Determine the [x, y] coordinate at the center of the cell enclosing the given text.  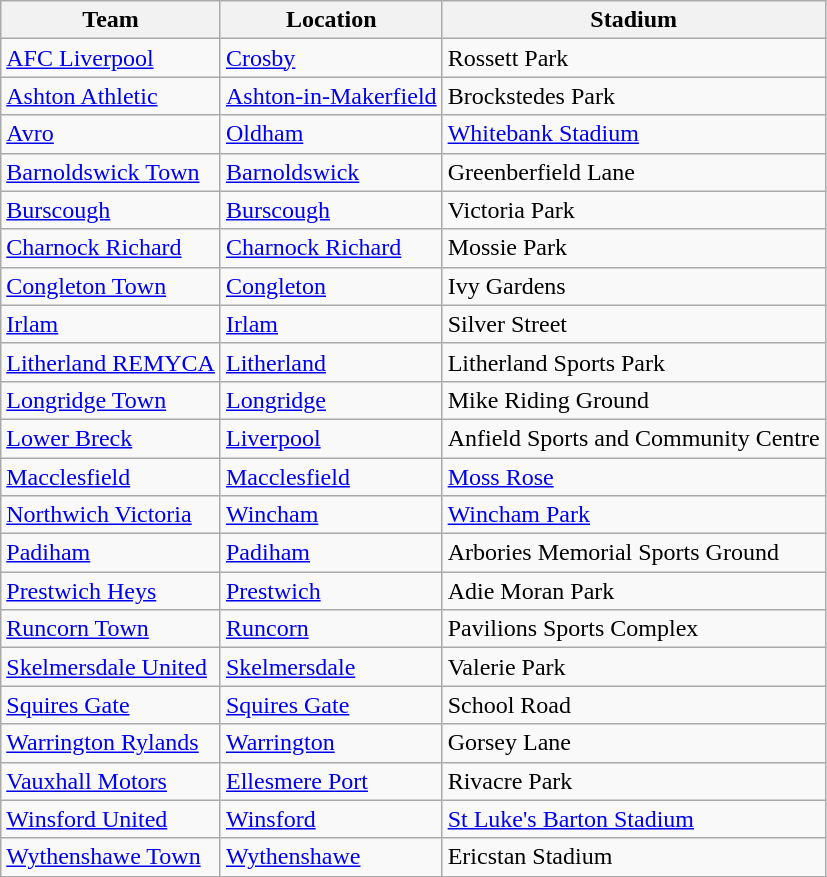
Ivy Gardens [634, 286]
Winsford United [111, 819]
Prestwich [331, 591]
Ashton Athletic [111, 96]
Oldham [331, 134]
Winsford [331, 819]
Wincham [331, 515]
Litherland REMYCA [111, 362]
Silver Street [634, 324]
Greenberfield Lane [634, 172]
Runcorn [331, 629]
Mossie Park [634, 248]
Moss Rose [634, 477]
Brockstedes Park [634, 96]
School Road [634, 705]
Rivacre Park [634, 781]
Longridge [331, 400]
Gorsey Lane [634, 743]
Wincham Park [634, 515]
Congleton Town [111, 286]
Arbories Memorial Sports Ground [634, 553]
Wythenshawe [331, 857]
Ericstan Stadium [634, 857]
Location [331, 20]
St Luke's Barton Stadium [634, 819]
Lower Breck [111, 438]
Wythenshawe Town [111, 857]
Mike Riding Ground [634, 400]
Valerie Park [634, 667]
Barnoldswick Town [111, 172]
Liverpool [331, 438]
Prestwich Heys [111, 591]
Crosby [331, 58]
Whitebank Stadium [634, 134]
Pavilions Sports Complex [634, 629]
Litherland Sports Park [634, 362]
Congleton [331, 286]
Victoria Park [634, 210]
Rossett Park [634, 58]
Northwich Victoria [111, 515]
Team [111, 20]
Litherland [331, 362]
Stadium [634, 20]
Vauxhall Motors [111, 781]
Warrington Rylands [111, 743]
Skelmersdale United [111, 667]
Avro [111, 134]
Skelmersdale [331, 667]
Anfield Sports and Community Centre [634, 438]
Adie Moran Park [634, 591]
Ashton-in-Makerfield [331, 96]
Runcorn Town [111, 629]
AFC Liverpool [111, 58]
Longridge Town [111, 400]
Ellesmere Port [331, 781]
Warrington [331, 743]
Barnoldswick [331, 172]
